Extract the [x, y] coordinate from the center of the cell holding the provided text.  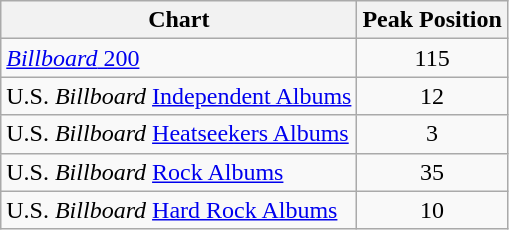
3 [432, 134]
35 [432, 172]
U.S. Billboard Heatseekers Albums [179, 134]
Peak Position [432, 20]
U.S. Billboard Rock Albums [179, 172]
10 [432, 210]
Billboard 200 [179, 58]
115 [432, 58]
U.S. Billboard Hard Rock Albums [179, 210]
U.S. Billboard Independent Albums [179, 96]
12 [432, 96]
Chart [179, 20]
